Determine the [X, Y] coordinate at the center of the cell enclosing the given text.  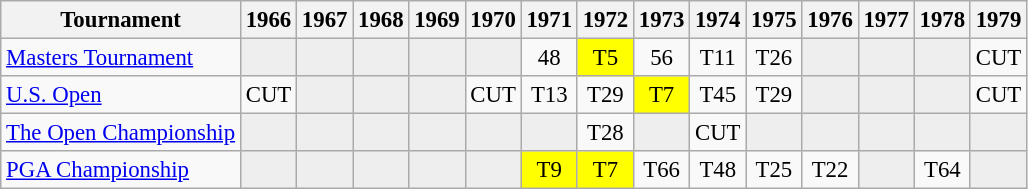
1969 [437, 20]
1976 [830, 20]
T5 [605, 58]
The Open Championship [121, 133]
PGA Championship [121, 170]
T45 [718, 95]
1967 [325, 20]
U.S. Open [121, 95]
T11 [718, 58]
1978 [942, 20]
56 [661, 58]
48 [549, 58]
1968 [381, 20]
Tournament [121, 20]
1970 [493, 20]
1966 [268, 20]
1974 [718, 20]
1979 [998, 20]
T22 [830, 170]
T66 [661, 170]
T48 [718, 170]
T64 [942, 170]
1975 [774, 20]
T25 [774, 170]
T9 [549, 170]
1977 [886, 20]
1972 [605, 20]
1973 [661, 20]
T13 [549, 95]
T26 [774, 58]
T28 [605, 133]
1971 [549, 20]
Masters Tournament [121, 58]
